Extract the (X, Y) coordinate from the center of the cell holding the provided text.  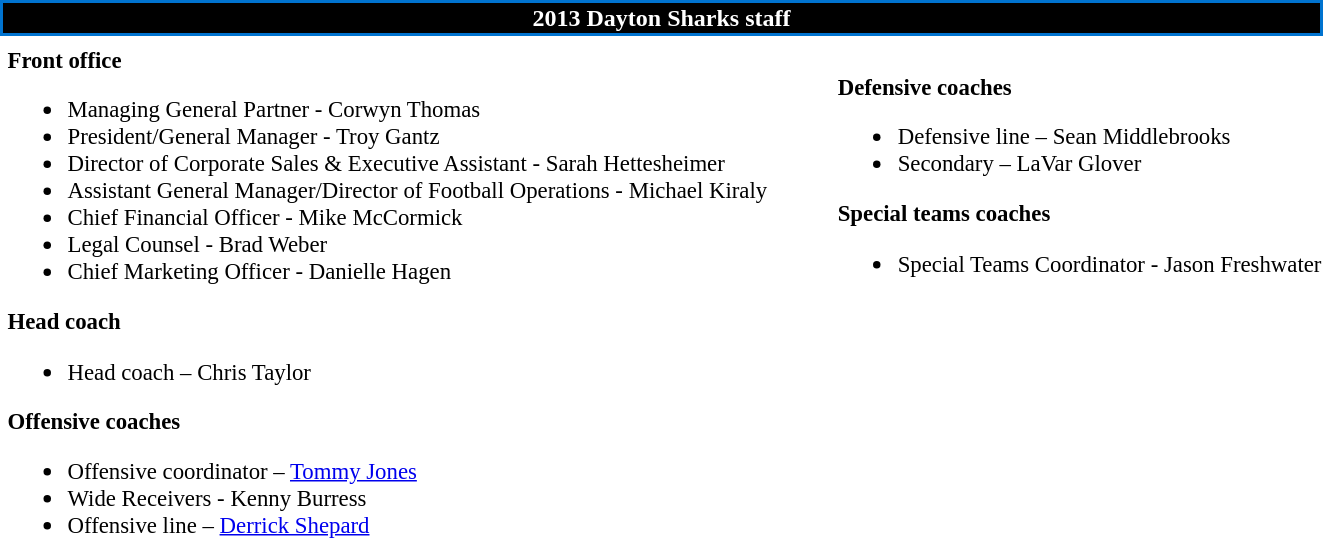
2013 Dayton Sharks staff (662, 18)
